Locate the cell with the specified text and output its [x, y] center coordinate. 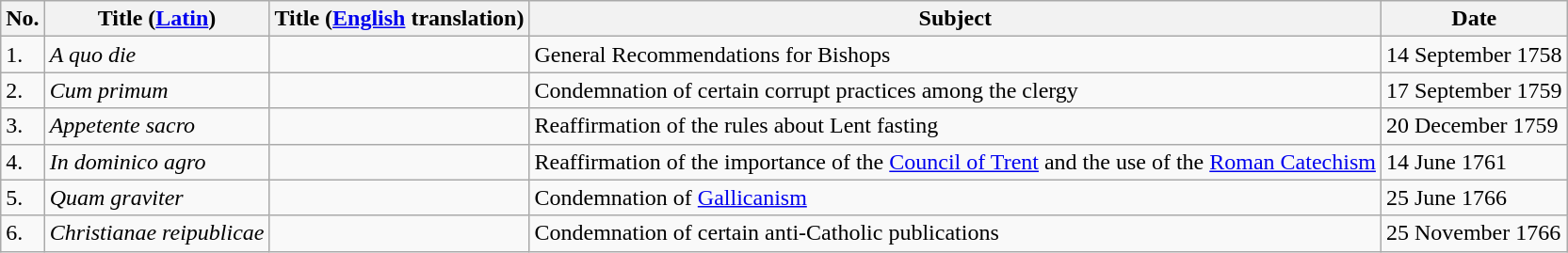
14 September 1758 [1474, 55]
5. [23, 198]
2. [23, 90]
Date [1474, 19]
Christianae reipublicae [156, 233]
Condemnation of certain corrupt practices among the clergy [955, 90]
General Recommendations for Bishops [955, 55]
25 June 1766 [1474, 198]
Reaffirmation of the rules about Lent fasting [955, 126]
4. [23, 162]
No. [23, 19]
3. [23, 126]
Title (English translation) [399, 19]
17 September 1759 [1474, 90]
6. [23, 233]
Cum primum [156, 90]
A quo die [156, 55]
1. [23, 55]
25 November 1766 [1474, 233]
Subject [955, 19]
Condemnation of certain anti-Catholic publications [955, 233]
14 June 1761 [1474, 162]
In dominico agro [156, 162]
Reaffirmation of the importance of the Council of Trent and the use of the Roman Catechism [955, 162]
20 December 1759 [1474, 126]
Title (Latin) [156, 19]
Appetente sacro [156, 126]
Quam graviter [156, 198]
Condemnation of Gallicanism [955, 198]
